Return (X, Y) of the center of cell containing provided text 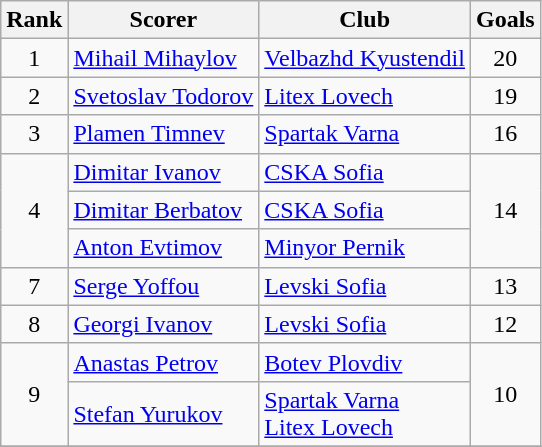
Mihail Mihaylov (164, 58)
Scorer (164, 20)
Georgi Ivanov (164, 324)
19 (505, 96)
Dimitar Berbatov (164, 210)
Anton Evtimov (164, 248)
Goals (505, 20)
14 (505, 210)
1 (34, 58)
13 (505, 286)
Dimitar Ivanov (164, 172)
10 (505, 394)
16 (505, 134)
Litex Lovech (365, 96)
Spartak Varna (365, 134)
8 (34, 324)
Svetoslav Todorov (164, 96)
Rank (34, 20)
Serge Yoffou (164, 286)
Club (365, 20)
12 (505, 324)
Minyor Pernik (365, 248)
7 (34, 286)
Velbazhd Kyustendil (365, 58)
2 (34, 96)
Stefan Yurukov (164, 414)
Plamen Timnev (164, 134)
3 (34, 134)
4 (34, 210)
9 (34, 394)
Botev Plovdiv (365, 362)
20 (505, 58)
Spartak VarnaLitex Lovech (365, 414)
Anastas Petrov (164, 362)
